Detect which cell encompasses the target text, then output its [x, y] center coordinate. 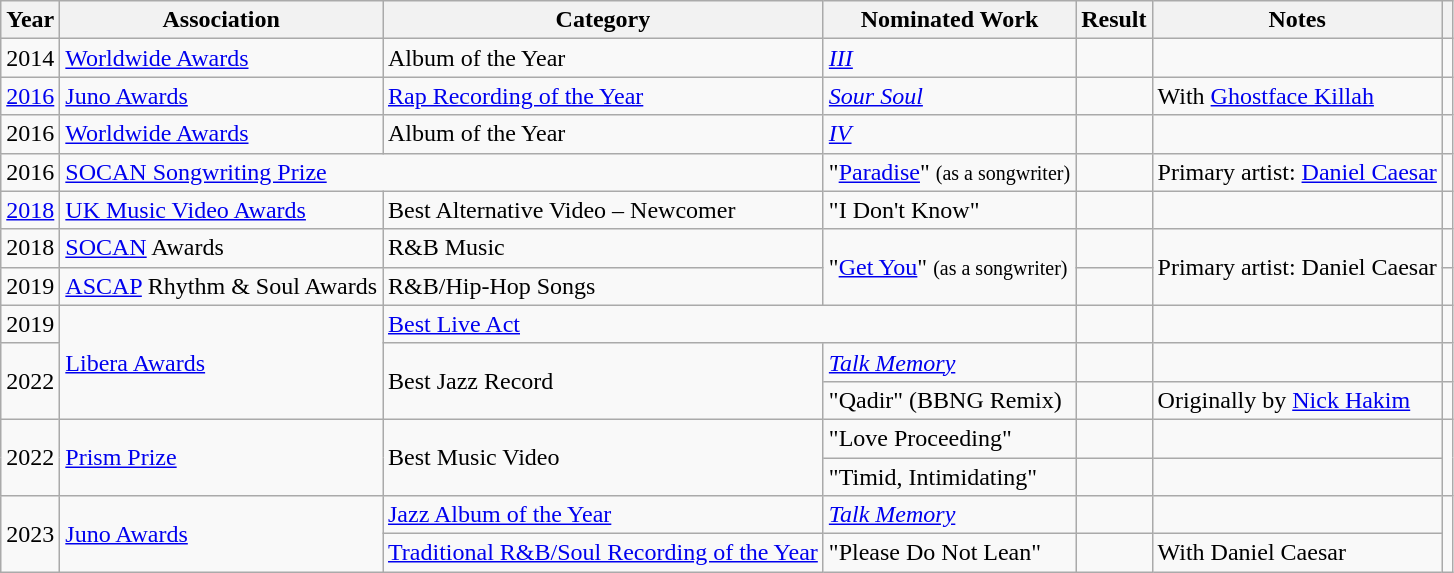
With Ghostface Killah [1297, 96]
R&B/Hip-Hop Songs [602, 286]
SOCAN Songwriting Prize [442, 172]
"Timid, Intimidating" [949, 477]
"I Don't Know" [949, 210]
"Paradise" (as a songwriter) [949, 172]
IV [949, 134]
Year [30, 20]
Prism Prize [222, 457]
Best Alternative Video – Newcomer [602, 210]
With Daniel Caesar [1297, 553]
2023 [30, 534]
ASCAP Rhythm & Soul Awards [222, 286]
"Love Proceeding" [949, 438]
Rap Recording of the Year [602, 96]
"Please Do Not Lean" [949, 553]
Libera Awards [222, 362]
Traditional R&B/Soul Recording of the Year [602, 553]
"Qadir" (BBNG Remix) [949, 400]
Association [222, 20]
"Get You" (as a songwriter) [949, 267]
Best Live Act [728, 324]
Category [602, 20]
Result [1114, 20]
III [949, 58]
Jazz Album of the Year [602, 515]
R&B Music [602, 248]
Notes [1297, 20]
SOCAN Awards [222, 248]
Sour Soul [949, 96]
Nominated Work [949, 20]
Best Music Video [602, 457]
Originally by Nick Hakim [1297, 400]
Best Jazz Record [602, 381]
UK Music Video Awards [222, 210]
2014 [30, 58]
